Capture the cell that displays the provided text and extract its [x, y] central coordinate. 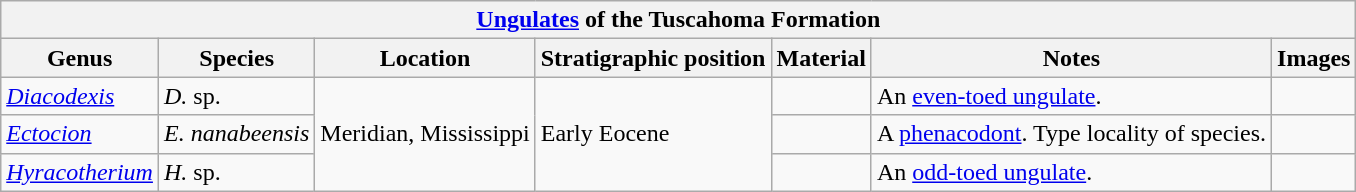
A phenacodont. Type locality of species. [1071, 134]
Hyracotherium [80, 172]
Early Eocene [653, 134]
Ungulates of the Tuscahoma Formation [678, 20]
Images [1314, 58]
Material [821, 58]
E. nanabeensis [236, 134]
Stratigraphic position [653, 58]
Meridian, Mississippi [425, 134]
Location [425, 58]
An odd-toed ungulate. [1071, 172]
An even-toed ungulate. [1071, 96]
Ectocion [80, 134]
Notes [1071, 58]
H. sp. [236, 172]
Genus [80, 58]
Species [236, 58]
Diacodexis [80, 96]
D. sp. [236, 96]
